Provide the (x, y) coordinate of the cell's center where the given text is located.  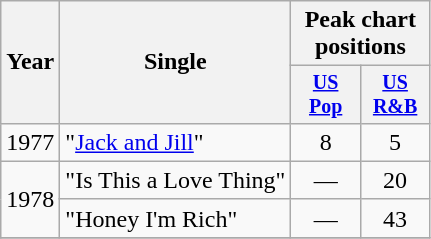
Single (176, 62)
US Pop (326, 94)
20 (394, 180)
43 (394, 218)
1978 (30, 199)
Year (30, 62)
USR&B (394, 94)
"Jack and Jill" (176, 142)
"Is This a Love Thing" (176, 180)
8 (326, 142)
Peak chart positions (360, 34)
1977 (30, 142)
5 (394, 142)
"Honey I'm Rich" (176, 218)
